Return the [X, Y] coordinate for the center point of the cell that contains the specified text.  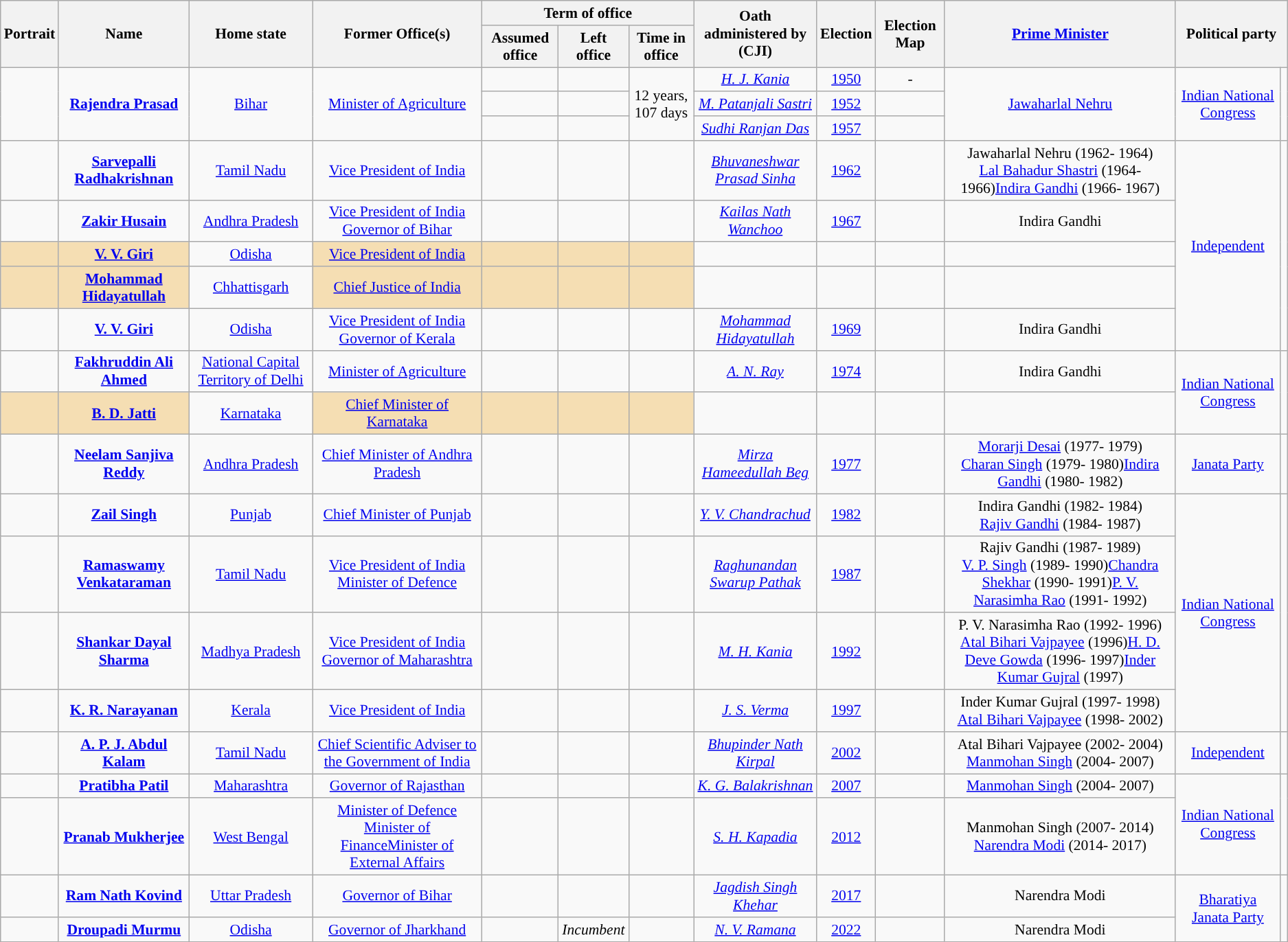
2012 [846, 837]
1992 [846, 652]
Election Map [911, 34]
Mirza Hameedullah Beg [756, 464]
Karnataka [250, 413]
Kerala [250, 711]
Janata Party [1228, 464]
Manmohan Singh (2004- 2007) [1060, 786]
Vice President of IndiaGovernor of Maharashtra [397, 652]
2017 [846, 897]
1969 [846, 330]
Fakhruddin Ali Ahmed [124, 371]
West Bengal [250, 837]
Bihar [250, 104]
1977 [846, 464]
Chief Minister of Andhra Pradesh [397, 464]
Pratibha Patil [124, 786]
Chief Justice of India [397, 287]
Bharatiya Janata Party [1228, 909]
1952 [846, 104]
Assumed office [521, 47]
1987 [846, 574]
Uttar Pradesh [250, 897]
Droupadi Murmu [124, 930]
Zakir Husain [124, 221]
Left office [594, 47]
Maharashtra [250, 786]
Political party [1231, 34]
Chhattisgarh [250, 287]
Term of office [588, 13]
Former Office(s) [397, 34]
B. D. Jatti [124, 413]
Rajiv Gandhi (1987- 1989)V. P. Singh (1989- 1990)Chandra Shekhar (1990- 1991)P. V. Narasimha Rao (1991- 1992) [1060, 574]
Inder Kumar Gujral (1997- 1998)Atal Bihari Vajpayee (1998- 2002) [1060, 711]
Election [846, 34]
1997 [846, 711]
National Capital Territory of Delhi [250, 371]
M. Patanjali Sastri [756, 104]
1967 [846, 221]
A. N. Ray [756, 371]
1982 [846, 515]
Ramaswamy Venkataraman [124, 574]
Portrait [30, 34]
Jawaharlal Nehru [1060, 104]
Indira Gandhi (1982- 1984)Rajiv Gandhi (1984- 1987) [1060, 515]
1950 [846, 80]
2022 [846, 930]
2002 [846, 753]
Rajendra Prasad [124, 104]
Pranab Mukherjee [124, 837]
Vice President of IndiaMinister of Defence [397, 574]
Minister of DefenceMinister of FinanceMinister of External Affairs [397, 837]
1974 [846, 371]
H. J. Kania [756, 80]
Incumbent [594, 930]
Bhuvaneshwar Prasad Sinha [756, 170]
A. P. J. Abdul Kalam [124, 753]
Manmohan Singh (2007- 2014)Narendra Modi (2014- 2017) [1060, 837]
Name [124, 34]
- [911, 80]
Vice President of IndiaGovernor of Bihar [397, 221]
Home state [250, 34]
Neelam Sanjiva Reddy [124, 464]
Raghunandan Swarup Pathak [756, 574]
1962 [846, 170]
S. H. Kapadia [756, 837]
Jawaharlal Nehru (1962- 1964)Lal Bahadur Shastri (1964- 1966)Indira Gandhi (1966- 1967) [1060, 170]
Sudhi Ranjan Das [756, 128]
Chief Minister of Karnataka [397, 413]
Zail Singh [124, 515]
Chief Scientific Adviser to the Government of India [397, 753]
Jagdish Singh Khehar [756, 897]
2007 [846, 786]
Shankar Dayal Sharma [124, 652]
Y. V. Chandrachud [756, 515]
J. S. Verma [756, 711]
M. H. Kania [756, 652]
1957 [846, 128]
Governor of Jharkhand [397, 930]
Madhya Pradesh [250, 652]
K. G. Balakrishnan [756, 786]
Governor of Bihar [397, 897]
12 years, 107 days [661, 104]
Atal Bihari Vajpayee (2002- 2004)Manmohan Singh (2004- 2007) [1060, 753]
Punjab [250, 515]
Vice President of IndiaGovernor of Kerala [397, 330]
Chief Minister of Punjab [397, 515]
N. V. Ramana [756, 930]
Time in office [661, 47]
Oath administered by(CJI) [756, 34]
Ram Nath Kovind [124, 897]
Bhupinder Nath Kirpal [756, 753]
Prime Minister [1060, 34]
Governor of Rajasthan [397, 786]
P. V. Narasimha Rao (1992- 1996)Atal Bihari Vajpayee (1996)H. D. Deve Gowda (1996- 1997)Inder Kumar Gujral (1997) [1060, 652]
Kailas Nath Wanchoo [756, 221]
Sarvepalli Radhakrishnan [124, 170]
K. R. Narayanan [124, 711]
Morarji Desai (1977- 1979)Charan Singh (1979- 1980)Indira Gandhi (1980- 1982) [1060, 464]
